Pinpoint the cell where the given text exists, returning its (x, y) midpoint coordinate. 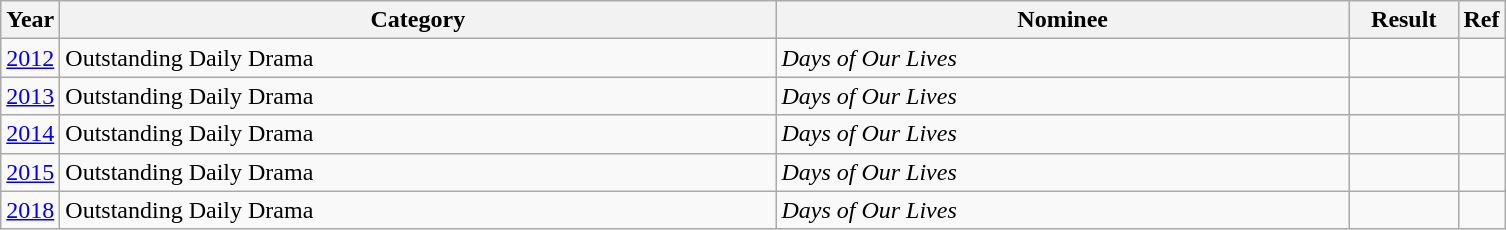
Year (30, 20)
2018 (30, 210)
2014 (30, 134)
2012 (30, 58)
Category (418, 20)
Result (1404, 20)
Ref (1482, 20)
2013 (30, 96)
Nominee (1063, 20)
2015 (30, 172)
